Find where the given text appears and provide that cell's center as [X, Y] coordinate. 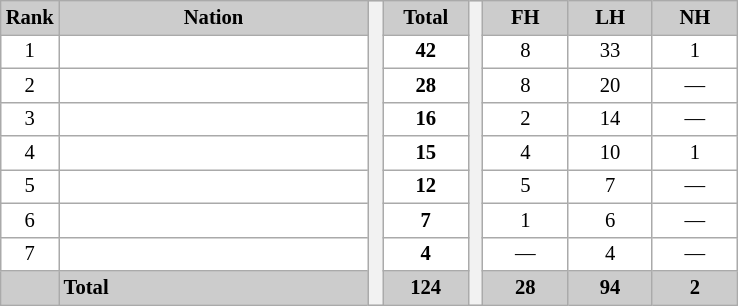
FH [526, 17]
14 [610, 119]
42 [426, 51]
Nation [214, 17]
12 [426, 186]
20 [610, 85]
LH [610, 17]
NH [694, 17]
33 [610, 51]
10 [610, 153]
15 [426, 153]
124 [426, 287]
Rank [30, 17]
3 [30, 119]
16 [426, 119]
94 [610, 287]
